Return the [X, Y] coordinate for the center point of the cell that contains the specified text.  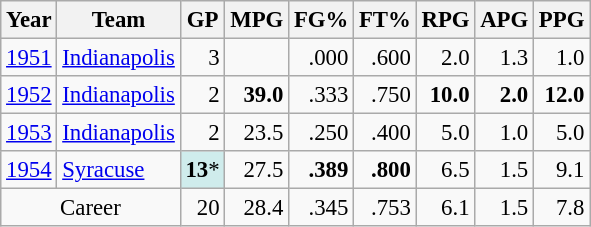
23.5 [257, 133]
.400 [386, 133]
.333 [322, 95]
.800 [386, 170]
.600 [386, 58]
.389 [322, 170]
6.5 [446, 170]
FT% [386, 20]
1952 [29, 95]
APG [504, 20]
GP [202, 20]
28.4 [257, 208]
3 [202, 58]
1.3 [504, 58]
.750 [386, 95]
27.5 [257, 170]
1954 [29, 170]
Year [29, 20]
1951 [29, 58]
Syracuse [118, 170]
PPG [562, 20]
39.0 [257, 95]
13* [202, 170]
Career [90, 208]
9.1 [562, 170]
6.1 [446, 208]
12.0 [562, 95]
10.0 [446, 95]
Team [118, 20]
FG% [322, 20]
.753 [386, 208]
MPG [257, 20]
.000 [322, 58]
20 [202, 208]
1953 [29, 133]
.345 [322, 208]
RPG [446, 20]
.250 [322, 133]
7.8 [562, 208]
